Find where the given text appears and provide that cell's center as [x, y] coordinate. 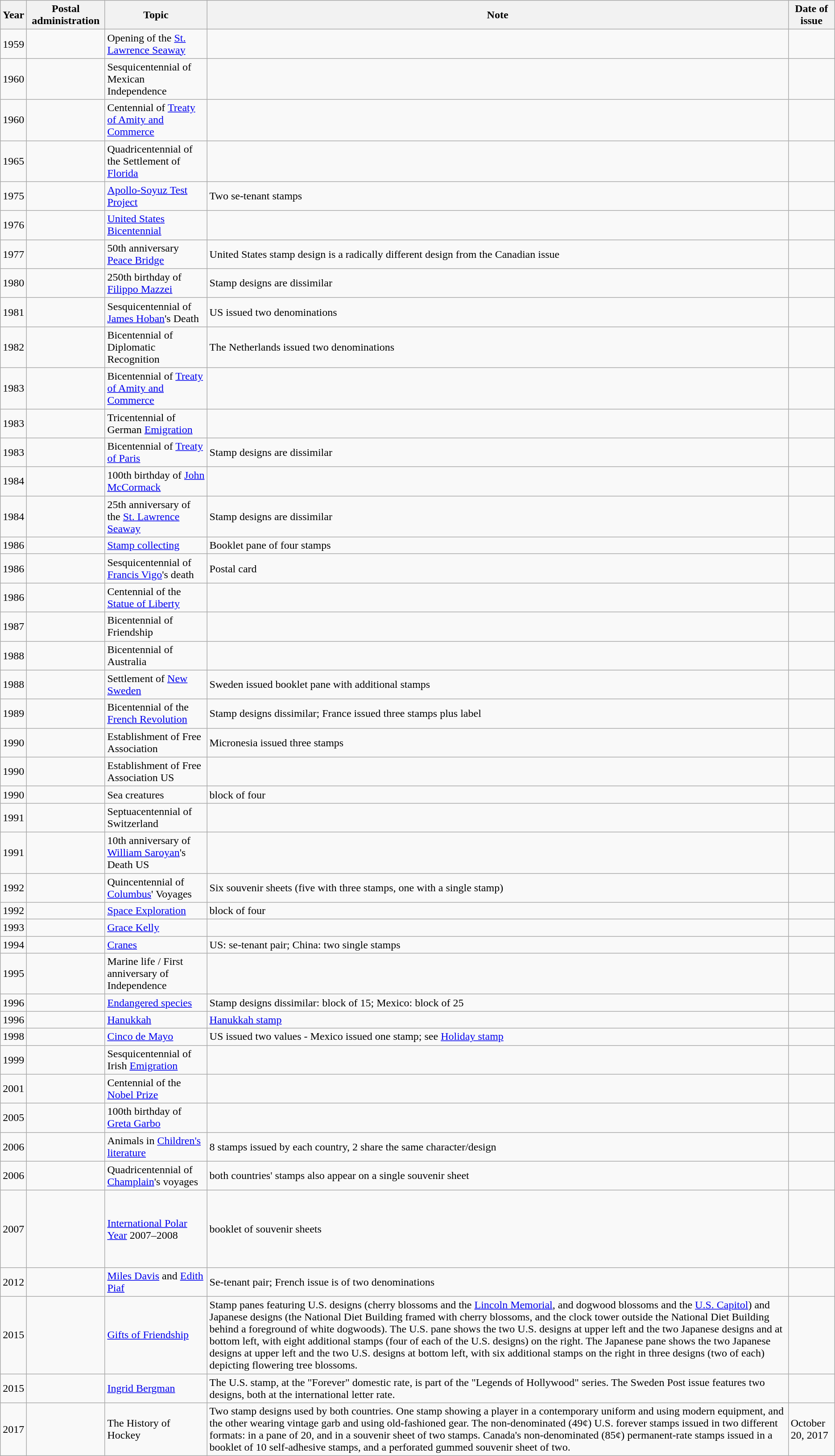
Bicentennial of Australia [156, 656]
Bicentennial of the French Revolution [156, 714]
Sesquicentennial of Francis Vigo's death [156, 568]
Quadricentennial of Champlain's voyages [156, 1176]
booklet of souvenir sheets [498, 1228]
Hanukkah [156, 1020]
Sweden issued booklet pane with additional stamps [498, 684]
Gifts of Friendship [156, 1335]
1980 [13, 283]
Date of issue [811, 15]
Note [498, 15]
Establishment of Free Association [156, 742]
Sesquicentennial of Mexican Independence [156, 79]
Settlement of New Sweden [156, 684]
1981 [13, 312]
Quincentennial of Columbus' Voyages [156, 888]
100th birthday of Greta Garbo [156, 1118]
Centennial of Treaty of Amity and Commerce [156, 120]
1999 [13, 1060]
The History of Hockey [156, 1429]
Ingrid Bergman [156, 1388]
Two se-tenant stamps [498, 196]
Marine life / First anniversary of Independence [156, 974]
Centennial of the Nobel Prize [156, 1088]
Year [13, 15]
Miles Davis and Edith Piaf [156, 1282]
1959 [13, 44]
United States stamp design is a radically different design from the Canadian issue [498, 254]
1977 [13, 254]
Space Exploration [156, 911]
Grace Kelly [156, 928]
US issued two denominations [498, 312]
Booklet pane of four stamps [498, 546]
2001 [13, 1088]
Apollo-Soyuz Test Project [156, 196]
Stamp collecting [156, 546]
US issued two values - Mexico issued one stamp; see Holiday stamp [498, 1037]
100th birthday of John McCormack [156, 482]
Establishment of Free Association US [156, 772]
Opening of the St. Lawrence Seaway [156, 44]
1995 [13, 974]
both countries' stamps also appear on a single souvenir sheet [498, 1176]
Quadricentennial of the Settlement of Florida [156, 161]
1993 [13, 928]
Bicentennial of Treaty of Amity and Commerce [156, 388]
1989 [13, 714]
Bicentennial of Treaty of Paris [156, 452]
Sesquicentennial of Irish Emigration [156, 1060]
250th birthday of Filippo Mazzei [156, 283]
2012 [13, 1282]
The Netherlands issued two denominations [498, 347]
1998 [13, 1037]
1982 [13, 347]
1994 [13, 945]
Hanukkah stamp [498, 1020]
United States Bicentennial [156, 225]
Se-tenant pair; French issue is of two denominations [498, 1282]
Bicentennial of Diplomatic Recognition [156, 347]
1976 [13, 225]
October 20, 2017 [811, 1429]
Tricentennial of German Emigration [156, 423]
8 stamps issued by each country, 2 share the same character/design [498, 1146]
50th anniversary Peace Bridge [156, 254]
10th anniversary of William Saroyan's Death US [156, 852]
2017 [13, 1429]
1975 [13, 196]
Cranes [156, 945]
Cinco de Mayo [156, 1037]
Sesquicentennial of James Hoban's Death [156, 312]
US: se-tenant pair; China: two single stamps [498, 945]
Animals in Children's literature [156, 1146]
2007 [13, 1228]
2005 [13, 1118]
Stamp designs dissimilar; France issued three stamps plus label [498, 714]
Stamp designs dissimilar: block of 15; Mexico: block of 25 [498, 1003]
1965 [13, 161]
International Polar Year 2007–2008 [156, 1228]
Sea creatures [156, 794]
Micronesia issued three stamps [498, 742]
Topic [156, 15]
Postal card [498, 568]
Six souvenir sheets (five with three stamps, one with a single stamp) [498, 888]
25th anniversary of the St. Lawrence Seaway [156, 517]
1987 [13, 626]
Septuacentennial of Switzerland [156, 817]
Bicentennial of Friendship [156, 626]
Postal administration [66, 15]
Endangered species [156, 1003]
Centennial of the Statue of Liberty [156, 598]
